Return the [x, y] coordinate for the center point of the cell that contains the specified text.  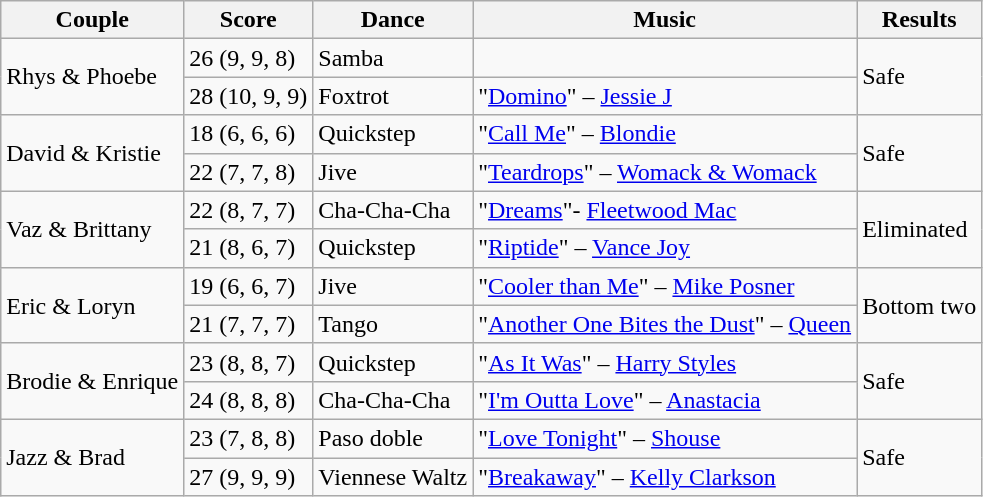
Results [920, 20]
Eric & Loryn [92, 305]
"As It Was" – Harry Styles [665, 362]
"Teardrops" – Womack & Womack [665, 172]
Paso doble [393, 438]
23 (7, 8, 8) [248, 438]
Viennese Waltz [393, 477]
"Another One Bites the Dust" – Queen [665, 324]
Rhys & Phoebe [92, 77]
28 (10, 9, 9) [248, 96]
Jazz & Brad [92, 457]
"Domino" – Jessie J [665, 96]
19 (6, 6, 7) [248, 286]
Vaz & Brittany [92, 229]
"Dreams"- Fleetwood Mac [665, 210]
22 (7, 7, 8) [248, 172]
Eliminated [920, 229]
21 (7, 7, 7) [248, 324]
24 (8, 8, 8) [248, 400]
Brodie & Enrique [92, 381]
Score [248, 20]
"Cooler than Me" – Mike Posner [665, 286]
"I'm Outta Love" – Anastacia [665, 400]
David & Kristie [92, 153]
27 (9, 9, 9) [248, 477]
26 (9, 9, 8) [248, 58]
Dance [393, 20]
Couple [92, 20]
23 (8, 8, 7) [248, 362]
"Call Me" – Blondie [665, 134]
21 (8, 6, 7) [248, 248]
Music [665, 20]
Bottom two [920, 305]
Foxtrot [393, 96]
22 (8, 7, 7) [248, 210]
"Love Tonight" – Shouse [665, 438]
Tango [393, 324]
18 (6, 6, 6) [248, 134]
"Riptide" – Vance Joy [665, 248]
Samba [393, 58]
"Breakaway" – Kelly Clarkson [665, 477]
